Capture the cell that displays the provided text and extract its (X, Y) central coordinate. 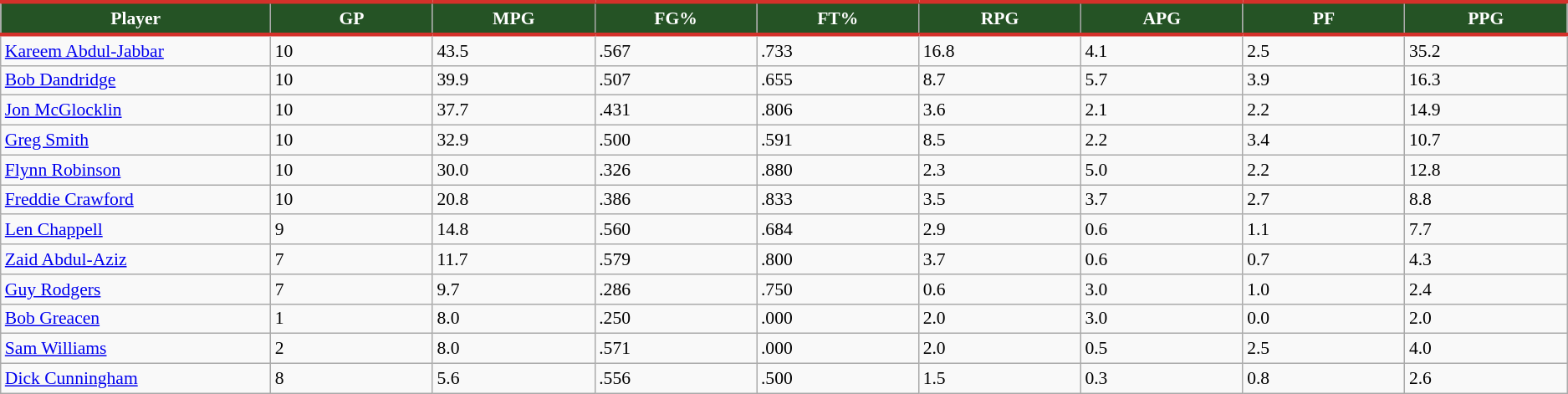
.880 (838, 170)
3.6 (1000, 110)
Flynn Robinson (135, 170)
0.0 (1324, 319)
1.1 (1324, 230)
39.9 (513, 80)
.655 (838, 80)
8.8 (1486, 200)
MPG (513, 18)
PF (1324, 18)
12.8 (1486, 170)
4.3 (1486, 259)
9 (352, 230)
Player (135, 18)
3.9 (1324, 80)
2.7 (1324, 200)
7.7 (1486, 230)
3.5 (1000, 200)
8.5 (1000, 141)
.326 (676, 170)
16.3 (1486, 80)
Sam Williams (135, 349)
FG% (676, 18)
2.9 (1000, 230)
0.5 (1162, 349)
.431 (676, 110)
.286 (676, 289)
5.0 (1162, 170)
2.1 (1162, 110)
37.7 (513, 110)
.560 (676, 230)
Kareem Abdul-Jabbar (135, 50)
9.7 (513, 289)
32.9 (513, 141)
3.4 (1324, 141)
0.7 (1324, 259)
.833 (838, 200)
14.8 (513, 230)
2 (352, 349)
2.3 (1000, 170)
5.7 (1162, 80)
Len Chappell (135, 230)
1 (352, 319)
Dick Cunningham (135, 379)
.733 (838, 50)
8 (352, 379)
APG (1162, 18)
10.7 (1486, 141)
14.9 (1486, 110)
.800 (838, 259)
4.0 (1486, 349)
8.7 (1000, 80)
.750 (838, 289)
0.8 (1324, 379)
.591 (838, 141)
GP (352, 18)
20.8 (513, 200)
.571 (676, 349)
.567 (676, 50)
2.4 (1486, 289)
Zaid Abdul-Aziz (135, 259)
.250 (676, 319)
RPG (1000, 18)
Jon McGlocklin (135, 110)
Bob Dandridge (135, 80)
Guy Rodgers (135, 289)
PPG (1486, 18)
4.1 (1162, 50)
Bob Greacen (135, 319)
FT% (838, 18)
11.7 (513, 259)
5.6 (513, 379)
1.0 (1324, 289)
43.5 (513, 50)
1.5 (1000, 379)
Freddie Crawford (135, 200)
.386 (676, 200)
2.6 (1486, 379)
Greg Smith (135, 141)
.684 (838, 230)
.507 (676, 80)
.806 (838, 110)
35.2 (1486, 50)
30.0 (513, 170)
16.8 (1000, 50)
0.3 (1162, 379)
.556 (676, 379)
.579 (676, 259)
